Locate the cell with the specified text and output its [X, Y] center coordinate. 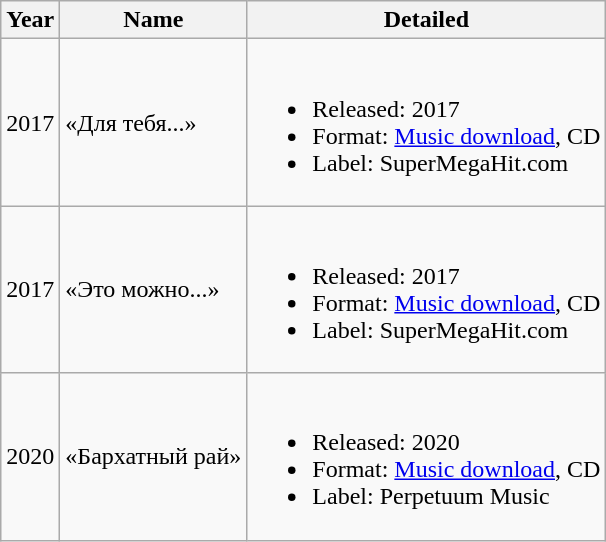
Year [30, 20]
«Бархатный рай» [154, 456]
«Для тебя...» [154, 122]
Detailed [426, 20]
Name [154, 20]
2020 [30, 456]
«Это можно...» [154, 290]
Released: 2020Format: Music download, CDLabel: Perpetuum Music [426, 456]
